Search for the cell housing the specified text and yield its [X, Y] center coordinate. 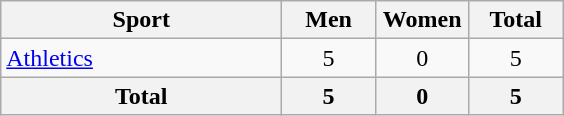
Women [422, 20]
Men [329, 20]
Athletics [142, 58]
Sport [142, 20]
